Determine the (x, y) coordinate at the center of the cell enclosing the given text.  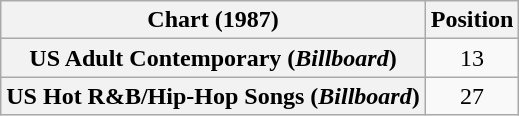
Position (472, 20)
13 (472, 58)
US Adult Contemporary (Billboard) (213, 58)
27 (472, 96)
US Hot R&B/Hip-Hop Songs (Billboard) (213, 96)
Chart (1987) (213, 20)
